Locate the cell with the specified text and output its [X, Y] center coordinate. 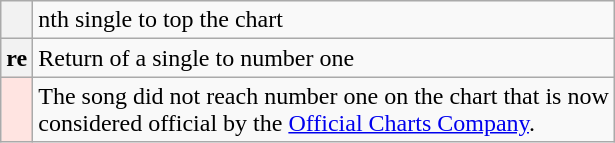
nth single to top the chart [324, 20]
Return of a single to number one [324, 58]
re [17, 58]
The song did not reach number one on the chart that is nowconsidered official by the Official Charts Company. [324, 110]
